For the text-containing cell, return its midpoint in [X, Y] coordinate format. 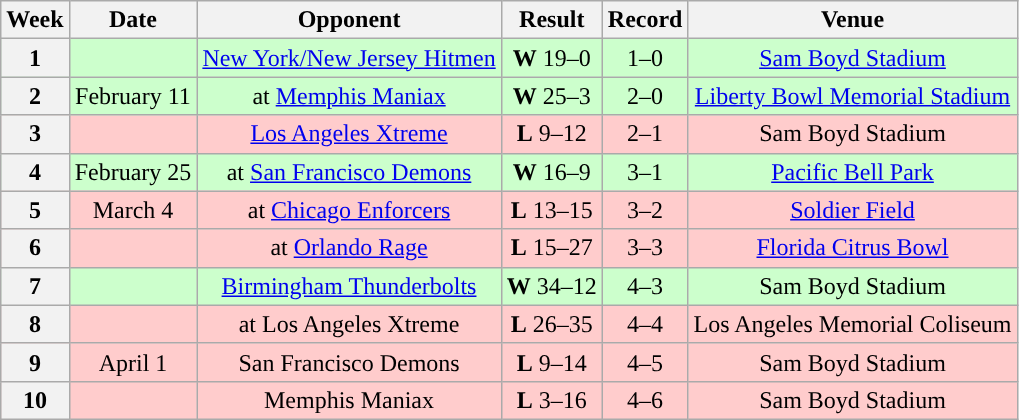
L 15–27 [552, 248]
Opponent [349, 20]
Florida Citrus Bowl [852, 248]
7 [35, 286]
Record [645, 20]
at Los Angeles Xtreme [349, 324]
L 3–16 [552, 400]
W 16–9 [552, 172]
L 9–12 [552, 134]
9 [35, 362]
3 [35, 134]
Los Angeles Xtreme [349, 134]
3–2 [645, 210]
Liberty Bowl Memorial Stadium [852, 96]
San Francisco Demons [349, 362]
1–0 [645, 58]
March 4 [133, 210]
L 26–35 [552, 324]
2–0 [645, 96]
at Orlando Rage [349, 248]
L 13–15 [552, 210]
Result [552, 20]
10 [35, 400]
Venue [852, 20]
Soldier Field [852, 210]
4–5 [645, 362]
Los Angeles Memorial Coliseum [852, 324]
2 [35, 96]
Week [35, 20]
4–3 [645, 286]
Birmingham Thunderbolts [349, 286]
February 25 [133, 172]
New York/New Jersey Hitmen [349, 58]
April 1 [133, 362]
at Chicago Enforcers [349, 210]
4 [35, 172]
Memphis Maniax [349, 400]
3–3 [645, 248]
4–6 [645, 400]
Pacific Bell Park [852, 172]
W 19–0 [552, 58]
February 11 [133, 96]
2–1 [645, 134]
Date [133, 20]
1 [35, 58]
4–4 [645, 324]
6 [35, 248]
at San Francisco Demons [349, 172]
at Memphis Maniax [349, 96]
W 34–12 [552, 286]
W 25–3 [552, 96]
3–1 [645, 172]
L 9–14 [552, 362]
5 [35, 210]
8 [35, 324]
